Determine the (X, Y) coordinate at the center of the cell enclosing the given text.  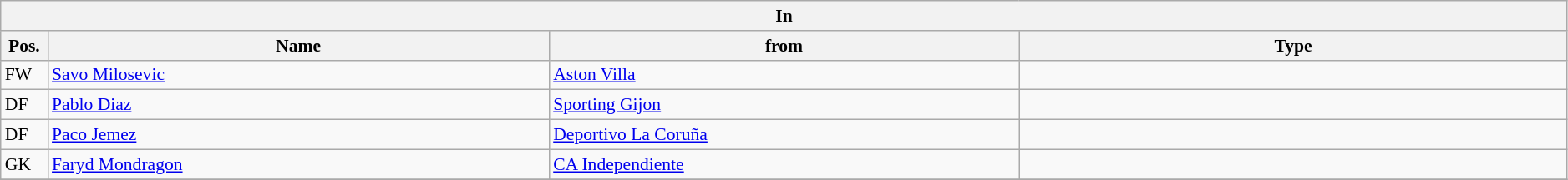
CA Independiente (784, 164)
FW (24, 75)
from (784, 46)
Sporting Gijon (784, 105)
Pablo Diaz (298, 105)
Savo Milosevic (298, 75)
Aston Villa (784, 75)
Paco Jemez (298, 135)
Pos. (24, 46)
In (784, 16)
GK (24, 164)
Deportivo La Coruña (784, 135)
Type (1293, 46)
Name (298, 46)
Faryd Mondragon (298, 164)
